Identify which cell holds the provided text, then report its (X, Y) central coordinate. 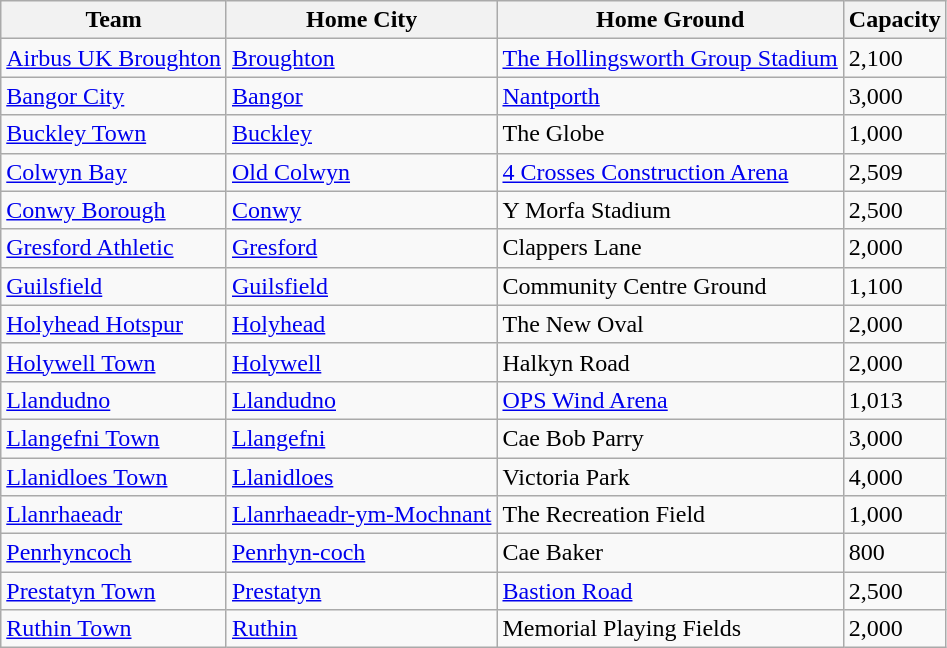
Llanrhaeadr-ym-Mochnant (361, 515)
Ruthin (361, 629)
Prestatyn Town (114, 591)
1,100 (894, 286)
Penrhyncoch (114, 553)
Llanidloes (361, 477)
4 Crosses Construction Arena (670, 172)
Holywell (361, 362)
Bangor (361, 96)
4,000 (894, 477)
2,509 (894, 172)
Buckley Town (114, 134)
Old Colwyn (361, 172)
Home Ground (670, 20)
Prestatyn (361, 591)
Capacity (894, 20)
Colwyn Bay (114, 172)
Y Morfa Stadium (670, 210)
Team (114, 20)
Gresford (361, 248)
Llangefni Town (114, 438)
Bangor City (114, 96)
Community Centre Ground (670, 286)
Gresford Athletic (114, 248)
Llangefni (361, 438)
Nantporth (670, 96)
Holyhead Hotspur (114, 324)
Halkyn Road (670, 362)
Buckley (361, 134)
Home City (361, 20)
Bastion Road (670, 591)
Llanidloes Town (114, 477)
Clappers Lane (670, 248)
800 (894, 553)
Conwy Borough (114, 210)
The New Oval (670, 324)
Cae Baker (670, 553)
Victoria Park (670, 477)
Penrhyn-coch (361, 553)
OPS Wind Arena (670, 400)
Holyhead (361, 324)
Conwy (361, 210)
Memorial Playing Fields (670, 629)
1,013 (894, 400)
Airbus UK Broughton (114, 58)
Broughton (361, 58)
2,100 (894, 58)
The Globe (670, 134)
Cae Bob Parry (670, 438)
Ruthin Town (114, 629)
The Hollingsworth Group Stadium (670, 58)
Holywell Town (114, 362)
Llanrhaeadr (114, 515)
The Recreation Field (670, 515)
